Identify which cell holds the provided text, then report its [X, Y] central coordinate. 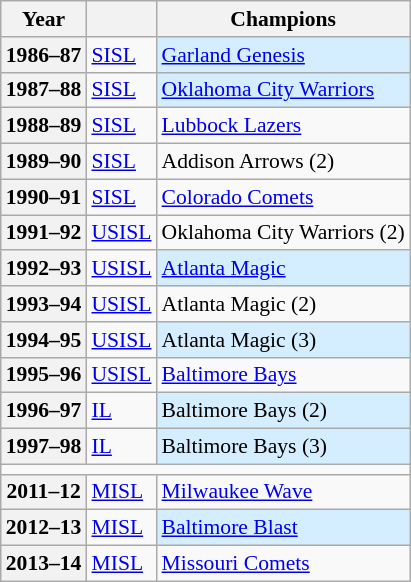
1993–94 [44, 304]
1992–93 [44, 269]
Baltimore Bays [284, 375]
1994–95 [44, 340]
Atlanta Magic [284, 269]
Baltimore Blast [284, 528]
Oklahoma City Warriors (2) [284, 233]
Addison Arrows (2) [284, 162]
2012–13 [44, 528]
Baltimore Bays (2) [284, 411]
1987–88 [44, 90]
1991–92 [44, 233]
1997–98 [44, 447]
2011–12 [44, 492]
1989–90 [44, 162]
Garland Genesis [284, 55]
1986–87 [44, 55]
Oklahoma City Warriors [284, 90]
1995–96 [44, 375]
Atlanta Magic (2) [284, 304]
2013–14 [44, 564]
Baltimore Bays (3) [284, 447]
Colorado Comets [284, 197]
Atlanta Magic (3) [284, 340]
Missouri Comets [284, 564]
Lubbock Lazers [284, 126]
Champions [284, 19]
Year [44, 19]
1990–91 [44, 197]
Milwaukee Wave [284, 492]
1996–97 [44, 411]
1988–89 [44, 126]
